Determine the [x, y] coordinate at the center of the cell enclosing the given text.  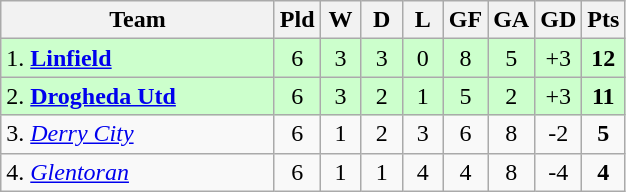
L [422, 20]
1. Linfield [138, 58]
GF [465, 20]
Pts [604, 20]
-4 [558, 172]
GD [558, 20]
12 [604, 58]
D [382, 20]
2. Drogheda Utd [138, 96]
Team [138, 20]
-2 [558, 134]
Pld [297, 20]
0 [422, 58]
3. Derry City [138, 134]
4. Glentoran [138, 172]
GA [512, 20]
W [340, 20]
11 [604, 96]
